Pinpoint the cell where the given text exists, returning its (X, Y) midpoint coordinate. 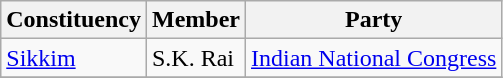
Constituency (74, 20)
Member (196, 20)
Party (374, 20)
Indian National Congress (374, 58)
S.K. Rai (196, 58)
Sikkim (74, 58)
